Capture the cell that displays the provided text and extract its (X, Y) central coordinate. 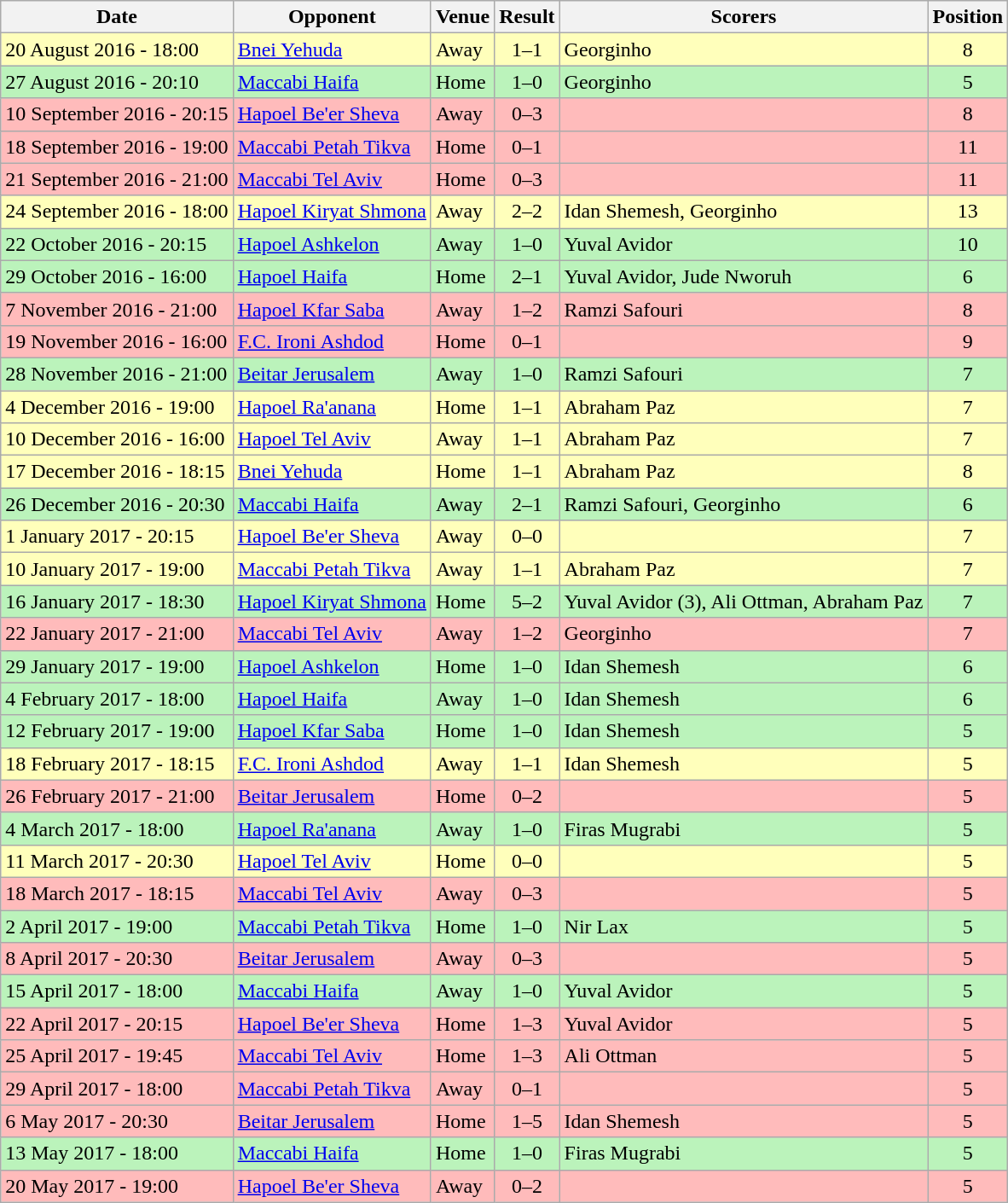
10 (968, 244)
18 March 2017 - 18:15 (117, 893)
21 September 2016 - 21:00 (117, 179)
20 August 2016 - 18:00 (117, 49)
1 January 2017 - 20:15 (117, 537)
4 December 2016 - 19:00 (117, 407)
Ramzi Safouri, Georginho (744, 504)
16 January 2017 - 18:30 (117, 601)
18 September 2016 - 19:00 (117, 147)
2 April 2017 - 19:00 (117, 926)
Ali Ottman (744, 1056)
Scorers (744, 17)
25 April 2017 - 19:45 (117, 1056)
26 February 2017 - 21:00 (117, 796)
Opponent (332, 17)
Yuval Avidor (3), Ali Ottman, Abraham Paz (744, 601)
28 November 2016 - 21:00 (117, 374)
29 January 2017 - 19:00 (117, 666)
24 September 2016 - 18:00 (117, 212)
29 October 2016 - 16:00 (117, 276)
29 April 2017 - 18:00 (117, 1089)
Nir Lax (744, 926)
Position (968, 17)
13 (968, 212)
19 November 2016 - 16:00 (117, 341)
6 May 2017 - 20:30 (117, 1121)
22 January 2017 - 21:00 (117, 634)
9 (968, 341)
Venue (462, 17)
4 March 2017 - 18:00 (117, 828)
22 October 2016 - 20:15 (117, 244)
10 September 2016 - 20:15 (117, 114)
8 April 2017 - 20:30 (117, 959)
Idan Shemesh, Georginho (744, 212)
10 January 2017 - 19:00 (117, 569)
Date (117, 17)
Result (527, 17)
22 April 2017 - 20:15 (117, 1024)
10 December 2016 - 16:00 (117, 439)
4 February 2017 - 18:00 (117, 699)
27 August 2016 - 20:10 (117, 82)
12 February 2017 - 19:00 (117, 731)
13 May 2017 - 18:00 (117, 1154)
18 February 2017 - 18:15 (117, 764)
2–2 (527, 212)
1–5 (527, 1121)
11 March 2017 - 20:30 (117, 861)
15 April 2017 - 18:00 (117, 991)
Yuval Avidor, Jude Nworuh (744, 276)
20 May 2017 - 19:00 (117, 1186)
5–2 (527, 601)
26 December 2016 - 20:30 (117, 504)
17 December 2016 - 18:15 (117, 472)
7 November 2016 - 21:00 (117, 309)
